Detect which cell encompasses the target text, then output its (X, Y) center coordinate. 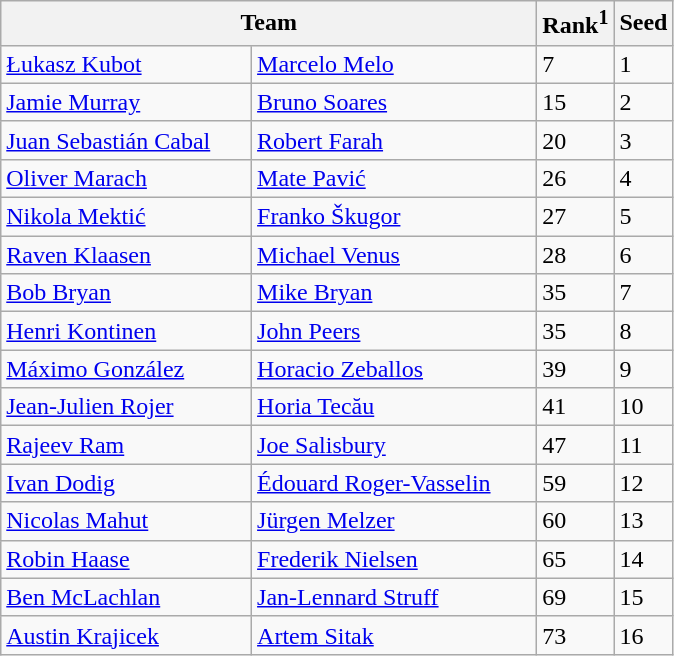
20 (576, 140)
Mate Pavić (394, 178)
59 (576, 483)
Jan-Lennard Struff (394, 597)
Máximo González (126, 369)
4 (644, 178)
16 (644, 635)
Oliver Marach (126, 178)
8 (644, 331)
27 (576, 217)
13 (644, 521)
Robert Farah (394, 140)
Jamie Murray (126, 102)
41 (576, 407)
Frederik Nielsen (394, 559)
Nikola Mektić (126, 217)
Ivan Dodig (126, 483)
14 (644, 559)
39 (576, 369)
Juan Sebastián Cabal (126, 140)
Jean-Julien Rojer (126, 407)
60 (576, 521)
Nicolas Mahut (126, 521)
Horacio Zeballos (394, 369)
73 (576, 635)
10 (644, 407)
Rank1 (576, 24)
Seed (644, 24)
2 (644, 102)
Ben McLachlan (126, 597)
Łukasz Kubot (126, 64)
John Peers (394, 331)
26 (576, 178)
3 (644, 140)
Marcelo Melo (394, 64)
47 (576, 445)
Mike Bryan (394, 293)
Robin Haase (126, 559)
Austin Krajicek (126, 635)
Artem Sitak (394, 635)
Team (269, 24)
1 (644, 64)
Franko Škugor (394, 217)
Édouard Roger-Vasselin (394, 483)
Michael Venus (394, 255)
Henri Kontinen (126, 331)
5 (644, 217)
Joe Salisbury (394, 445)
69 (576, 597)
65 (576, 559)
Bob Bryan (126, 293)
11 (644, 445)
9 (644, 369)
Bruno Soares (394, 102)
Rajeev Ram (126, 445)
12 (644, 483)
28 (576, 255)
Horia Tecău (394, 407)
Jürgen Melzer (394, 521)
6 (644, 255)
Raven Klaasen (126, 255)
